Provide the (X, Y) coordinate of the cell's center where the given text is located.  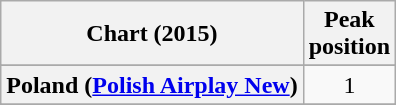
Peakposition (349, 34)
1 (349, 85)
Chart (2015) (152, 34)
Poland (Polish Airplay New) (152, 85)
